Detect which cell encompasses the target text, then output its (X, Y) center coordinate. 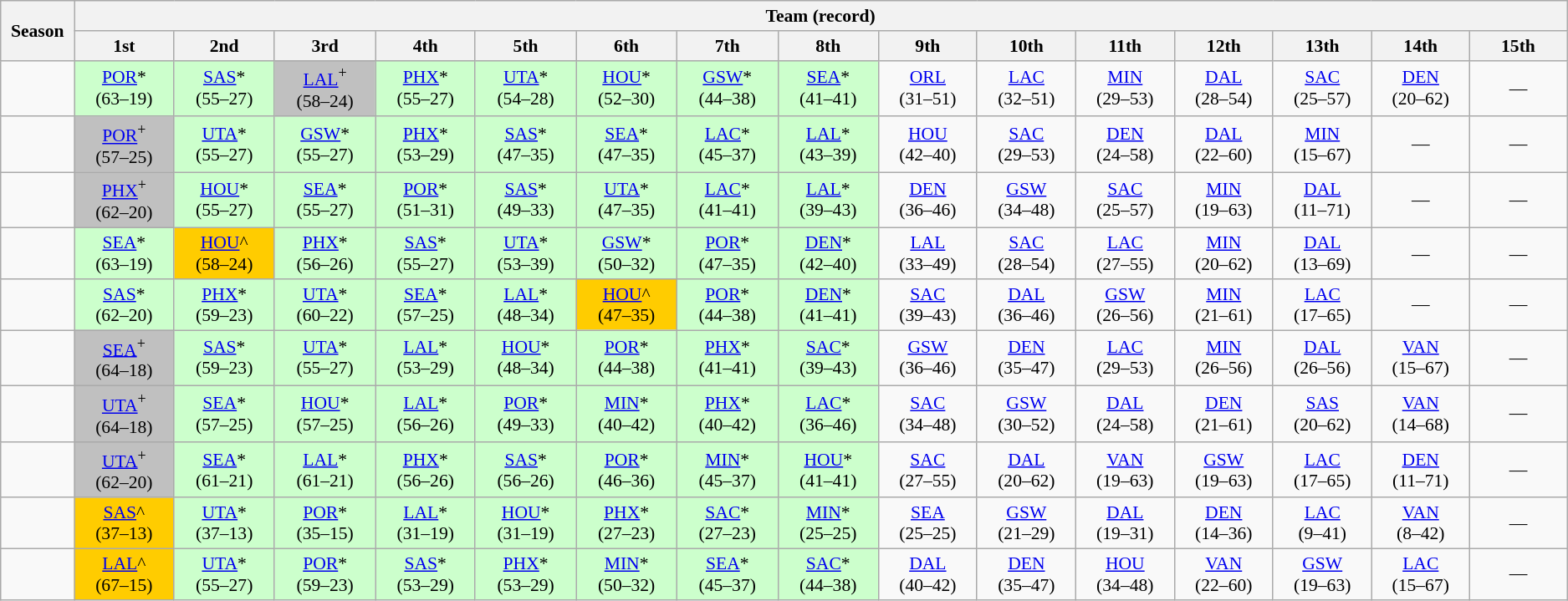
SEA*(47–35) (627, 144)
SAC*(39–43) (828, 358)
MIN(15–67) (1322, 144)
DEN(11–71) (1420, 470)
DAL(22–60) (1223, 144)
MIN*(40–42) (627, 415)
11th (1125, 46)
DEN(36–46) (927, 201)
HOU*(55–27) (224, 201)
HOU*(57–25) (324, 415)
DAL(19–31) (1125, 523)
12th (1223, 46)
6th (627, 46)
UTA+(64–18) (124, 415)
DAL(24–58) (1125, 415)
POR*(59–23) (324, 575)
MIN(29–53) (1125, 89)
DAL(20–62) (1026, 470)
DAL(11–71) (1322, 201)
DEN*(42–40) (828, 254)
2nd (224, 46)
PHX*(55–27) (425, 89)
SAS*(47–35) (525, 144)
LAC(32–51) (1026, 89)
DEN(14–36) (1223, 523)
SAS*(59–23) (224, 358)
SAC(29–53) (1026, 144)
GSW*(44–38) (728, 89)
LAL*(56–26) (425, 415)
PHX*(59–23) (224, 304)
LAL*(43–39) (828, 144)
SAS^(37–13) (124, 523)
SAS*(56–26) (525, 470)
LAC*(45–37) (728, 144)
DEN(21–61) (1223, 415)
UTA*(37–13) (224, 523)
MIN(26–56) (1223, 358)
Season (38, 30)
SAC(27–55) (927, 470)
HOU*(48–34) (525, 358)
PHX+(62–20) (124, 201)
PHX*(41–41) (728, 358)
DEN(24–58) (1125, 144)
LAL*(48–34) (525, 304)
UTA*(60–22) (324, 304)
GSW(26–56) (1125, 304)
POR*(47–35) (728, 254)
7th (728, 46)
8th (828, 46)
14th (1420, 46)
SAS*(62–20) (124, 304)
SEA*(55–27) (324, 201)
HOU^(58–24) (224, 254)
9th (927, 46)
POR*(46–36) (627, 470)
SAS*(49–33) (525, 201)
LAL^(67–15) (124, 575)
POR+(57–25) (124, 144)
LAC(27–55) (1125, 254)
SAC*(27–23) (728, 523)
POR*(63–19) (124, 89)
VAN(19–63) (1125, 470)
GSW(34–48) (1026, 201)
HOU*(41–41) (828, 470)
5th (525, 46)
MIN(20–62) (1223, 254)
MIN*(25–25) (828, 523)
Team (record) (821, 16)
15th (1518, 46)
VAN(8–42) (1420, 523)
LAC(29–53) (1125, 358)
POR*(49–33) (525, 415)
SAS*(53–29) (425, 575)
DAL(13–69) (1322, 254)
HOU*(31–19) (525, 523)
10th (1026, 46)
LAC(9–41) (1322, 523)
MIN(19–63) (1223, 201)
GSW*(50–32) (627, 254)
LAL*(31–19) (425, 523)
LAL*(53–29) (425, 358)
HOU(42–40) (927, 144)
LAL+(58–24) (324, 89)
VAN(22–60) (1223, 575)
MIN*(45–37) (728, 470)
SEA*(63–19) (124, 254)
ORL(31–51) (927, 89)
SEA*(41–41) (828, 89)
DEN(20–62) (1420, 89)
LAL*(61–21) (324, 470)
SAC(28–54) (1026, 254)
HOU^(47–35) (627, 304)
VAN(14–68) (1420, 415)
PHX*(40–42) (728, 415)
4th (425, 46)
UTA*(54–28) (525, 89)
MIN*(50–32) (627, 575)
13th (1322, 46)
UTA*(53–39) (525, 254)
POR*(51–31) (425, 201)
SAC(34–48) (927, 415)
LAC*(41–41) (728, 201)
LAL*(39–43) (828, 201)
GSW(36–46) (927, 358)
GSW*(55–27) (324, 144)
DAL(40–42) (927, 575)
DAL(26–56) (1322, 358)
1st (124, 46)
MIN(21–61) (1223, 304)
POR*(35–15) (324, 523)
SAC(39–43) (927, 304)
SEA*(61–21) (224, 470)
UTA*(47–35) (627, 201)
LAC*(36–46) (828, 415)
DAL(28–54) (1223, 89)
PHX*(27–23) (627, 523)
SEA*(45–37) (728, 575)
SAC*(44–38) (828, 575)
DAL(36–46) (1026, 304)
GSW(21–29) (1026, 523)
HOU*(52–30) (627, 89)
SEA+(64–18) (124, 358)
SEA(25–25) (927, 523)
UTA+(62–20) (124, 470)
LAL(33–49) (927, 254)
DEN*(41–41) (828, 304)
LAC(15–67) (1420, 575)
GSW(30–52) (1026, 415)
VAN(15–67) (1420, 358)
HOU(34–48) (1125, 575)
SAS(20–62) (1322, 415)
3rd (324, 46)
